Capture the cell that displays the provided text and extract its [X, Y] central coordinate. 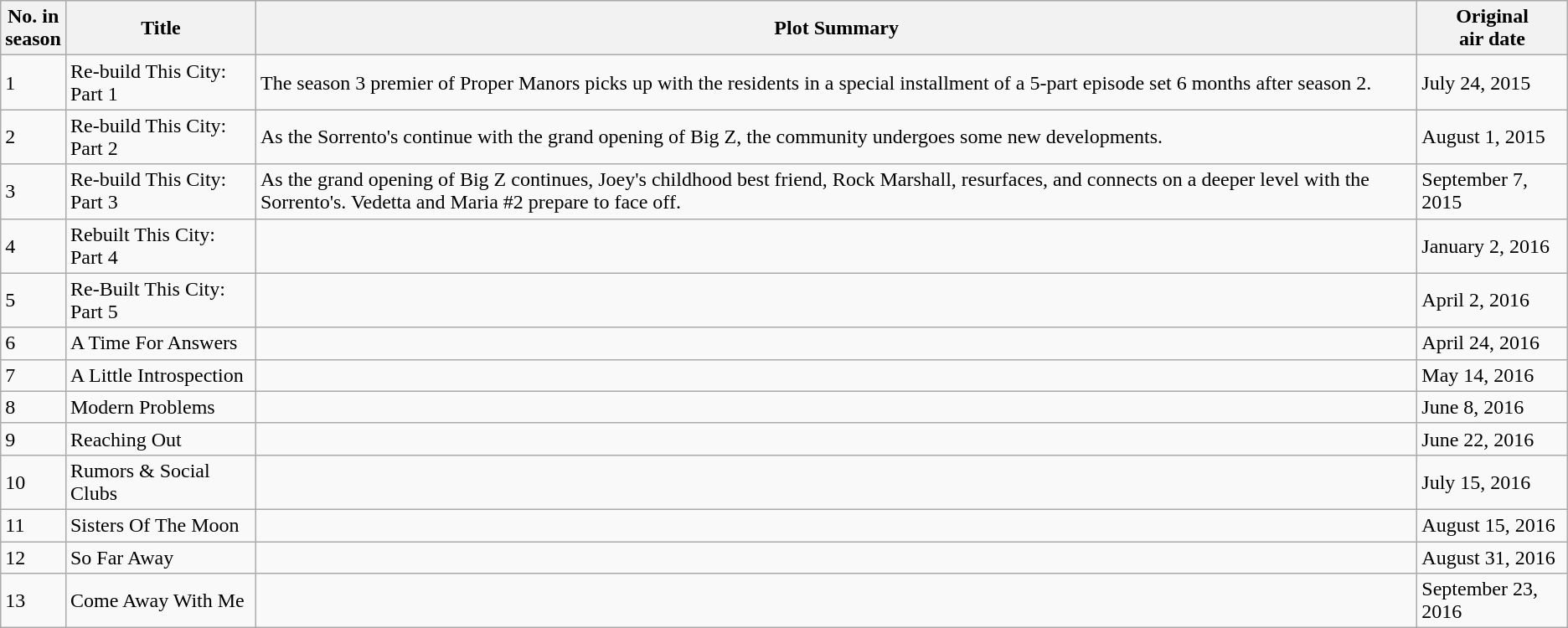
13 [34, 601]
Plot Summary [836, 28]
6 [34, 343]
June 22, 2016 [1493, 439]
July 24, 2015 [1493, 82]
The season 3 premier of Proper Manors picks up with the residents in a special installment of a 5-part episode set 6 months after season 2. [836, 82]
9 [34, 439]
August 31, 2016 [1493, 557]
Re-build This City: Part 2 [161, 137]
Originalair date [1493, 28]
8 [34, 407]
No. inseason [34, 28]
Re-Built This City: Part 5 [161, 300]
A Little Introspection [161, 375]
April 24, 2016 [1493, 343]
July 15, 2016 [1493, 482]
As the Sorrento's continue with the grand opening of Big Z, the community undergoes some new developments. [836, 137]
So Far Away [161, 557]
Rebuilt This City: Part 4 [161, 246]
10 [34, 482]
1 [34, 82]
5 [34, 300]
Modern Problems [161, 407]
January 2, 2016 [1493, 246]
Sisters Of The Moon [161, 525]
12 [34, 557]
June 8, 2016 [1493, 407]
11 [34, 525]
August 1, 2015 [1493, 137]
September 23, 2016 [1493, 601]
3 [34, 191]
August 15, 2016 [1493, 525]
7 [34, 375]
2 [34, 137]
4 [34, 246]
Reaching Out [161, 439]
Re-build This City: Part 1 [161, 82]
September 7, 2015 [1493, 191]
Come Away With Me [161, 601]
Rumors & Social Clubs [161, 482]
May 14, 2016 [1493, 375]
A Time For Answers [161, 343]
Re-build This City: Part 3 [161, 191]
Title [161, 28]
April 2, 2016 [1493, 300]
